Identify which cell holds the provided text, then report its (x, y) central coordinate. 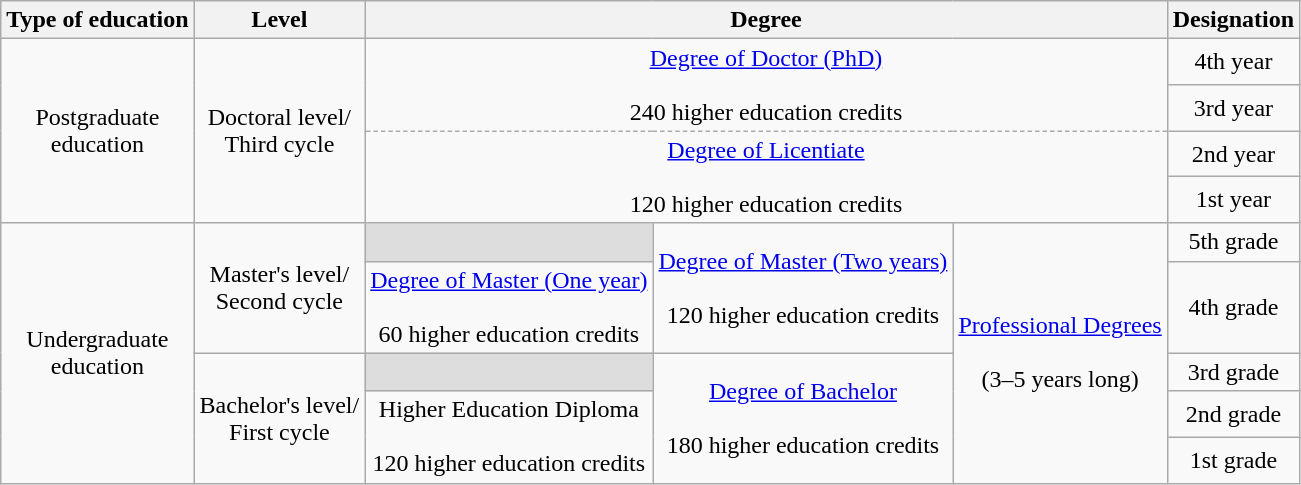
Master's level/Second cycle (280, 288)
3rd year (1233, 108)
Degree of Master (Two years)120 higher education credits (803, 288)
1st grade (1233, 460)
Designation (1233, 20)
1st year (1233, 200)
Bachelor's level/First cycle (280, 418)
Type of education (98, 20)
Degree of Licentiate120 higher education credits (766, 177)
Degree of Doctor (PhD)240 higher education credits (766, 85)
Level (280, 20)
2nd grade (1233, 414)
Degree (766, 20)
2nd year (1233, 154)
Postgraduateeducation (98, 131)
4th year (1233, 62)
Degree of Bachelor180 higher education credits (803, 418)
Degree of Master (One year)60 higher education credits (509, 307)
Doctoral level/Third cycle (280, 131)
Professional Degrees(3–5 years long) (1060, 353)
Higher Education Diploma120 higher education credits (509, 437)
Undergraduateeducation (98, 353)
5th grade (1233, 242)
4th grade (1233, 307)
3rd grade (1233, 372)
